Detect which cell encompasses the target text, then output its [x, y] center coordinate. 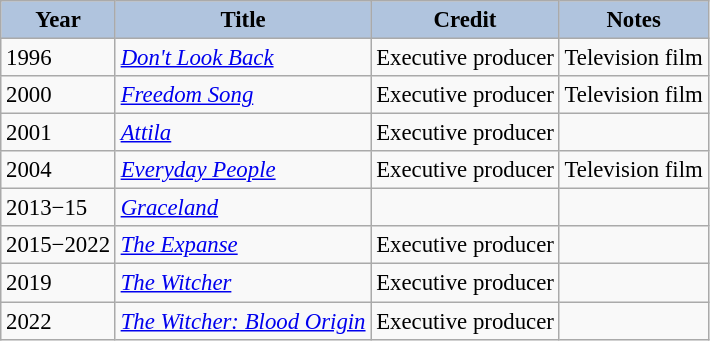
Freedom Song [242, 95]
Everyday People [242, 170]
2022 [58, 321]
Attila [242, 133]
Graceland [242, 208]
2001 [58, 133]
Credit [465, 20]
1996 [58, 58]
The Expanse [242, 245]
2019 [58, 283]
Notes [634, 20]
Title [242, 20]
Year [58, 20]
2000 [58, 95]
The Witcher: Blood Origin [242, 321]
The Witcher [242, 283]
Don't Look Back [242, 58]
2013−15 [58, 208]
2004 [58, 170]
2015−2022 [58, 245]
